Capture the cell that displays the provided text and extract its [x, y] central coordinate. 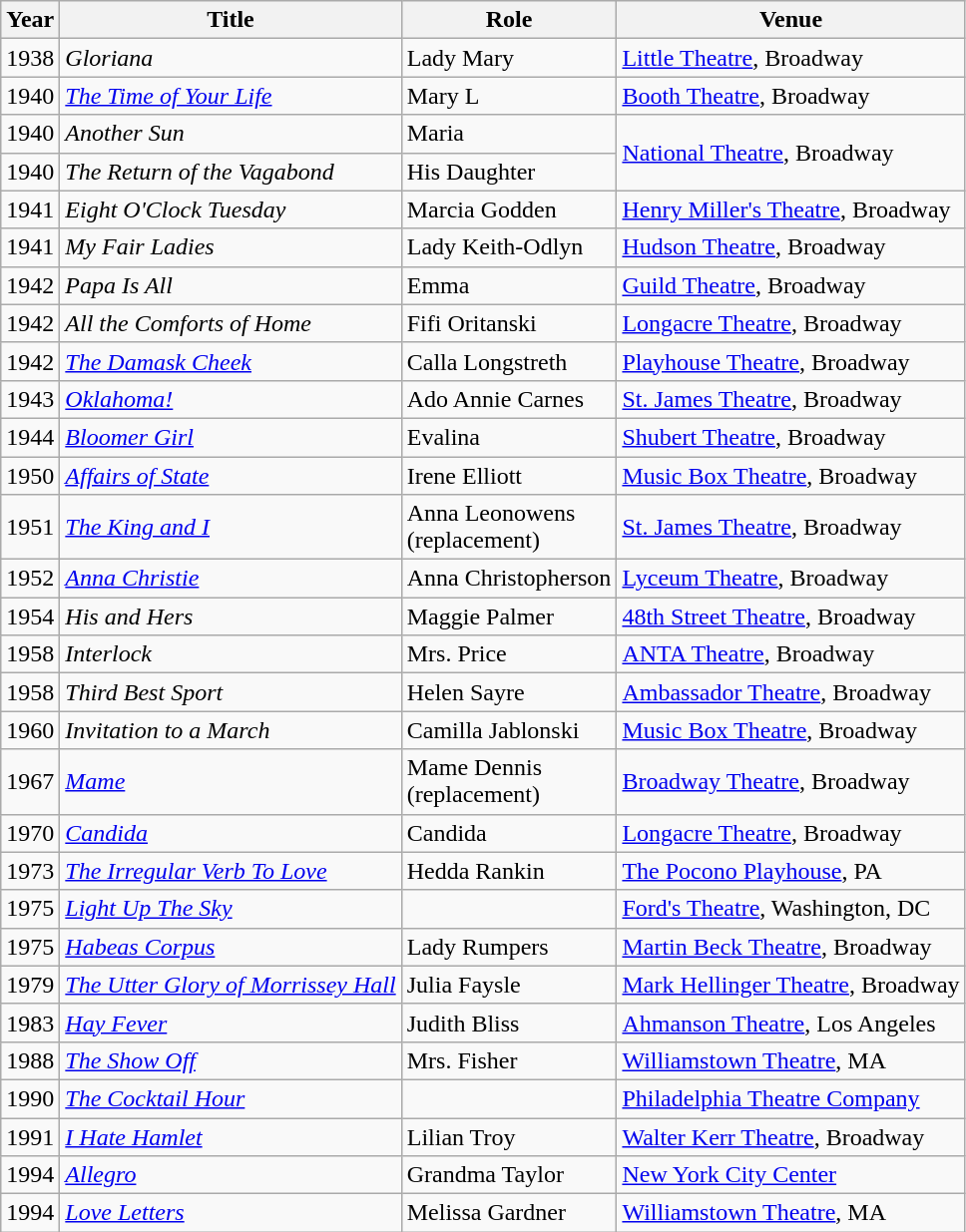
Lady Keith-Odlyn [509, 247]
Interlock [231, 654]
New York City Center [790, 1175]
48th Street Theatre, Broadway [790, 616]
1973 [30, 871]
1960 [30, 730]
Gloriana [231, 58]
The Return of the Vagabond [231, 172]
Melissa Gardner [509, 1213]
1990 [30, 1098]
Love Letters [231, 1213]
1952 [30, 579]
Mary L [509, 96]
Habeas Corpus [231, 947]
Another Sun [231, 134]
Lady Rumpers [509, 947]
1950 [30, 476]
Affairs of State [231, 476]
Oklahoma! [231, 399]
The King and I [231, 527]
1991 [30, 1136]
Ado Annie Carnes [509, 399]
Shubert Theatre, Broadway [790, 437]
1951 [30, 527]
Invitation to a March [231, 730]
Year [30, 20]
Grandma Taylor [509, 1175]
Light Up The Sky [231, 909]
Marcia Godden [509, 209]
Anna Christopherson [509, 579]
Judith Bliss [509, 1023]
1988 [30, 1060]
Playhouse Theatre, Broadway [790, 361]
Booth Theatre, Broadway [790, 96]
Eight O'Clock Tuesday [231, 209]
Ambassador Theatre, Broadway [790, 692]
1944 [30, 437]
Mark Hellinger Theatre, Broadway [790, 985]
Mrs. Fisher [509, 1060]
Bloomer Girl [231, 437]
Mame [231, 782]
The Damask Cheek [231, 361]
Allegro [231, 1175]
1970 [30, 833]
Henry Miller's Theatre, Broadway [790, 209]
Camilla Jablonski [509, 730]
National Theatre, Broadway [790, 153]
Mame Dennis (replacement) [509, 782]
Emma [509, 285]
Irene Elliott [509, 476]
Third Best Sport [231, 692]
All the Comforts of Home [231, 323]
Role [509, 20]
Venue [790, 20]
1954 [30, 616]
Maria [509, 134]
His Daughter [509, 172]
The Utter Glory of Morrissey Hall [231, 985]
I Hate Hamlet [231, 1136]
Broadway Theatre, Broadway [790, 782]
Guild Theatre, Broadway [790, 285]
Calla Longstreth [509, 361]
ANTA Theatre, Broadway [790, 654]
Maggie Palmer [509, 616]
Walter Kerr Theatre, Broadway [790, 1136]
Philadelphia Theatre Company [790, 1098]
The Show Off [231, 1060]
1938 [30, 58]
His and Hers [231, 616]
Ahmanson Theatre, Los Angeles [790, 1023]
1983 [30, 1023]
Fifi Oritanski [509, 323]
Title [231, 20]
Ford's Theatre, Washington, DC [790, 909]
Julia Faysle [509, 985]
The Pocono Playhouse, PA [790, 871]
1943 [30, 399]
Lyceum Theatre, Broadway [790, 579]
My Fair Ladies [231, 247]
Lady Mary [509, 58]
Hay Fever [231, 1023]
Mrs. Price [509, 654]
Hudson Theatre, Broadway [790, 247]
The Irregular Verb To Love [231, 871]
Papa Is All [231, 285]
Anna Christie [231, 579]
Evalina [509, 437]
The Cocktail Hour [231, 1098]
1967 [30, 782]
Martin Beck Theatre, Broadway [790, 947]
Hedda Rankin [509, 871]
1979 [30, 985]
Anna Leonowens (replacement) [509, 527]
Little Theatre, Broadway [790, 58]
Lilian Troy [509, 1136]
Helen Sayre [509, 692]
The Time of Your Life [231, 96]
